Extract the (x, y) coordinate from the center of the cell holding the provided text.  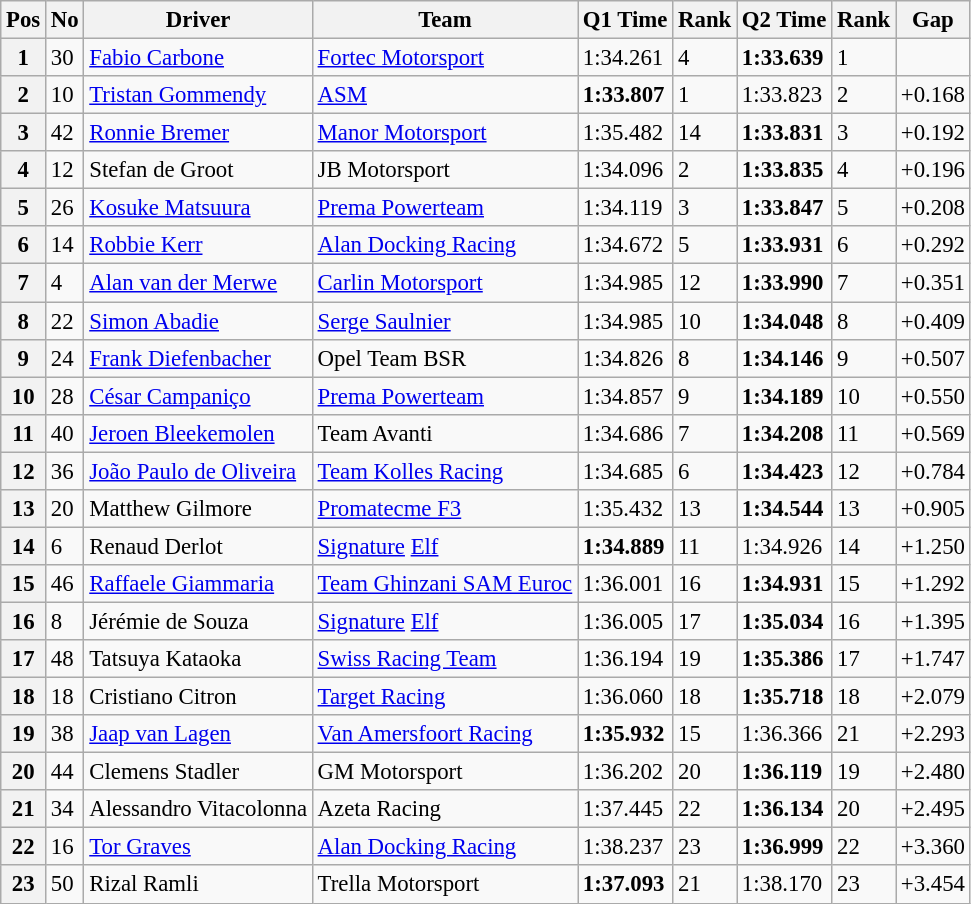
Renaud Derlot (198, 546)
+1.395 (934, 621)
1:34.096 (626, 170)
Simon Abadie (198, 321)
24 (65, 358)
50 (65, 885)
1:34.672 (626, 245)
1:36.060 (626, 697)
1:37.093 (626, 885)
1:34.261 (626, 58)
GM Motorsport (444, 772)
1:33.639 (784, 58)
João Paulo de Oliveira (198, 471)
Alan van der Merwe (198, 283)
Q1 Time (626, 20)
+1.747 (934, 659)
Frank Diefenbacher (198, 358)
1:34.189 (784, 396)
40 (65, 433)
1:35.482 (626, 133)
1:34.208 (784, 433)
1:34.931 (784, 584)
Fortec Motorsport (444, 58)
1:33.823 (784, 95)
1:36.366 (784, 734)
Team Kolles Racing (444, 471)
Gap (934, 20)
Carlin Motorsport (444, 283)
1:34.544 (784, 509)
+1.250 (934, 546)
Trella Motorsport (444, 885)
34 (65, 809)
1:33.831 (784, 133)
Kosuke Matsuura (198, 208)
48 (65, 659)
1:37.445 (626, 809)
+2.495 (934, 809)
1:33.847 (784, 208)
+0.196 (934, 170)
1:34.146 (784, 358)
1:35.034 (784, 621)
Team (444, 20)
1:35.386 (784, 659)
+1.292 (934, 584)
César Campaniço (198, 396)
36 (65, 471)
+0.292 (934, 245)
Ronnie Bremer (198, 133)
1:36.202 (626, 772)
+3.360 (934, 847)
1:33.807 (626, 95)
Tatsuya Kataoka (198, 659)
Jaap van Lagen (198, 734)
+2.480 (934, 772)
+2.079 (934, 697)
Q2 Time (784, 20)
1:35.718 (784, 697)
1:36.119 (784, 772)
44 (65, 772)
1:33.931 (784, 245)
Target Racing (444, 697)
Clemens Stadler (198, 772)
Jeroen Bleekemolen (198, 433)
26 (65, 208)
28 (65, 396)
Stefan de Groot (198, 170)
1:34.423 (784, 471)
+0.550 (934, 396)
1:34.686 (626, 433)
ASM (444, 95)
1:34.926 (784, 546)
Manor Motorsport (444, 133)
1:35.932 (626, 734)
46 (65, 584)
Robbie Kerr (198, 245)
+0.784 (934, 471)
Rizal Ramli (198, 885)
+0.351 (934, 283)
Team Ghinzani SAM Euroc (444, 584)
1:38.170 (784, 885)
+0.168 (934, 95)
38 (65, 734)
Driver (198, 20)
1:33.990 (784, 283)
No (65, 20)
1:36.134 (784, 809)
30 (65, 58)
Tristan Gommendy (198, 95)
1:34.826 (626, 358)
Swiss Racing Team (444, 659)
1:36.999 (784, 847)
1:34.119 (626, 208)
Jérémie de Souza (198, 621)
Tor Graves (198, 847)
+0.569 (934, 433)
1:34.889 (626, 546)
1:35.432 (626, 509)
+0.192 (934, 133)
Opel Team BSR (444, 358)
1:36.001 (626, 584)
+0.208 (934, 208)
1:34.048 (784, 321)
1:34.857 (626, 396)
Serge Saulnier (444, 321)
42 (65, 133)
Promatecme F3 (444, 509)
JB Motorsport (444, 170)
1:36.005 (626, 621)
Alessandro Vitacolonna (198, 809)
Pos (24, 20)
1:38.237 (626, 847)
Raffaele Giammaria (198, 584)
+2.293 (934, 734)
1:33.835 (784, 170)
+3.454 (934, 885)
1:34.685 (626, 471)
Fabio Carbone (198, 58)
1:36.194 (626, 659)
+0.409 (934, 321)
Azeta Racing (444, 809)
Matthew Gilmore (198, 509)
Cristiano Citron (198, 697)
Team Avanti (444, 433)
Van Amersfoort Racing (444, 734)
+0.507 (934, 358)
+0.905 (934, 509)
